Return the (X, Y) coordinate for the center point of the cell that contains the specified text.  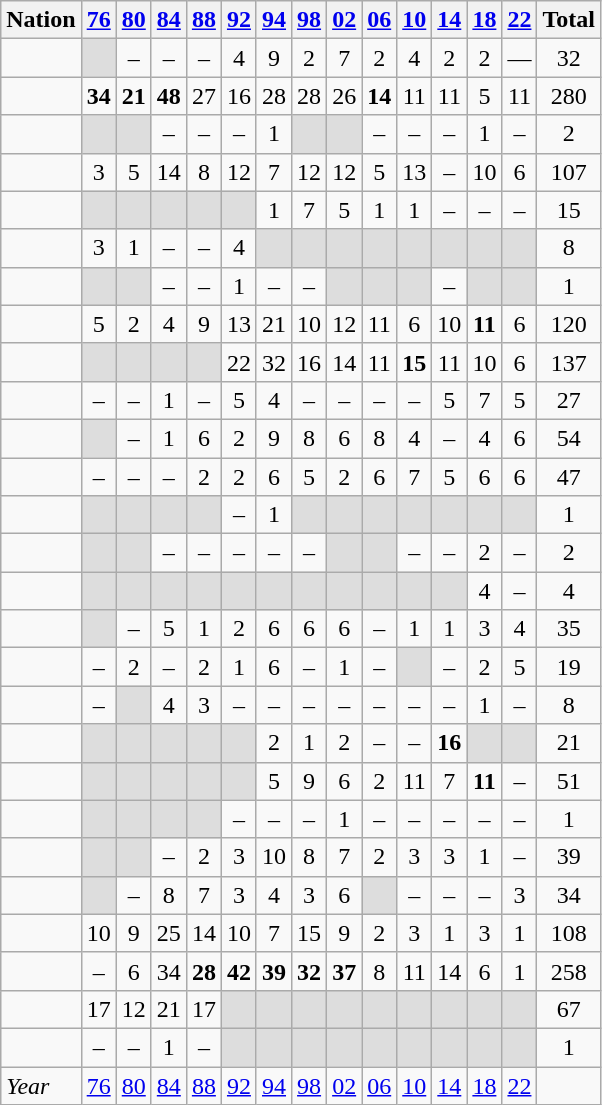
19 (569, 667)
Nation (41, 20)
137 (569, 362)
54 (569, 438)
108 (569, 933)
Year (41, 1085)
42 (238, 971)
48 (168, 96)
25 (168, 933)
51 (569, 781)
Total (569, 20)
26 (344, 96)
107 (569, 172)
280 (569, 96)
120 (569, 324)
— (520, 58)
258 (569, 971)
37 (344, 971)
35 (569, 629)
67 (569, 1009)
47 (569, 477)
